Extract the [X, Y] coordinate from the center of the cell holding the provided text.  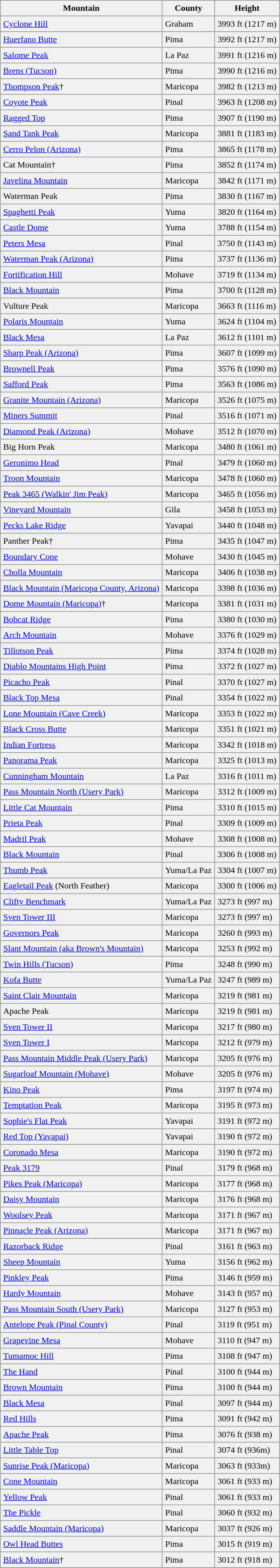
3374 ft (1028 m) [247, 651]
Governors Peak [82, 933]
3479 ft (1060 m) [247, 463]
3195 ft (973 m) [247, 1105]
3097 ft (944 m) [247, 1403]
3179 ft (968 m) [247, 1168]
3907 ft (1190 m) [247, 118]
Polaris Mountain [82, 322]
3143 ft (957 m) [247, 1293]
3820 ft (1164 m) [247, 212]
Cyclone Hill [82, 24]
3351 ft (1021 m) [247, 729]
Thompson Peak† [82, 86]
Pinnacle Peak (Arizona) [82, 1231]
The Hand [82, 1372]
3435 ft (1047 m) [247, 541]
3325 ft (1013 m) [247, 761]
Graham [188, 24]
3576 ft (1090 m) [247, 369]
Lone Mountain (Cave Creek) [82, 713]
3982 ft (1213 m) [247, 86]
3212 ft (979 m) [247, 1043]
Red Hills [82, 1419]
Vulture Peak [82, 306]
3247 ft (989 m) [247, 980]
3060 ft (932 m) [247, 1513]
Little Cat Mountain [82, 807]
3372 ft (1027 m) [247, 667]
3993 ft (1217 m) [247, 24]
Ragged Top [82, 118]
3963 ft (1208 m) [247, 102]
3012 ft (918 m) [247, 1560]
Sharp Peak (Arizona) [82, 353]
3354 ft (1022 m) [247, 698]
3197 ft (974 m) [247, 1090]
Woolsey Peak [82, 1215]
Black Mountain† [82, 1560]
3663 ft (1116 m) [247, 306]
3076 ft (938 m) [247, 1434]
Madril Peak [82, 839]
Tumamoc Hill [82, 1356]
3458 ft (1053 m) [247, 510]
Clifty Benchmark [82, 901]
Pikes Peak (Maricopa) [82, 1184]
3398 ft (1036 m) [247, 588]
3700 ft (1128 m) [247, 290]
Sugarloaf Mountain (Mohave) [82, 1074]
3177 ft (968 m) [247, 1184]
Salome Peak [82, 55]
3342 ft (1018 m) [247, 745]
3737 ft (1136 m) [247, 259]
3430 ft (1045 m) [247, 557]
Mountain [82, 8]
Saddle Mountain (Maricopa) [82, 1528]
Cerro Pelon (Arizona) [82, 149]
The Pickle [82, 1513]
3108 ft (947 m) [247, 1356]
Sven Tower II [82, 1027]
3624 ft (1104 m) [247, 322]
3719 ft (1134 m) [247, 275]
Big Horn Peak [82, 447]
3037 ft (926 m) [247, 1528]
3091 ft (942 m) [247, 1419]
Coronado Mesa [82, 1152]
Sunrise Peak (Maricopa) [82, 1466]
Vineyard Mountain [82, 510]
Grapevine Mesa [82, 1340]
Little Table Top [82, 1450]
3370 ft (1027 m) [247, 682]
3830 ft (1167 m) [247, 196]
3380 ft (1030 m) [247, 619]
Owl Head Buttes [82, 1544]
3110 ft (947 m) [247, 1340]
3217 ft (980 m) [247, 1027]
3480 ft (1061 m) [247, 447]
Cone Mountain [82, 1482]
3406 ft (1038 m) [247, 573]
Black Mountain (Maricopa County, Arizona) [82, 588]
3465 ft (1056 m) [247, 494]
3478 ft (1060 m) [247, 478]
3310 ft (1015 m) [247, 807]
3612 ft (1101 m) [247, 337]
Diamond Peak (Arizona) [82, 431]
County [188, 8]
3381 ft (1031 m) [247, 604]
Kofa Butte [82, 980]
Javelina Mountain [82, 181]
3842 ft (1171 m) [247, 181]
3607 ft (1099 m) [247, 353]
Cunningham Mountain [82, 776]
Waterman Peak [82, 196]
Miners Summit [82, 416]
3015 ft (919 m) [247, 1544]
3353 ft (1022 m) [247, 713]
3788 ft (1154 m) [247, 228]
Yellow Peak [82, 1497]
3304 ft (1007 m) [247, 870]
3253 ft (992 m) [247, 949]
3300 ft (1006 m) [247, 886]
Safford Peak [82, 384]
Sheep Mountain [82, 1262]
Waterman Peak (Arizona) [82, 259]
Bobcat Ridge [82, 619]
Sand Tank Peak [82, 134]
Dome Mountain (Maricopa)† [82, 604]
3881 ft (1183 m) [247, 134]
3119 ft (951 m) [247, 1325]
Temptation Peak [82, 1105]
Height [247, 8]
Troon Mountain [82, 478]
Cholla Mountain [82, 573]
Diablo Mountains High Point [82, 667]
3063 ft (933m) [247, 1466]
Slant Mountain (aka Brown's Mountain) [82, 949]
3074 ft (936m) [247, 1450]
Pass Mountain North (Usery Park) [82, 792]
Pass Mountain South (Usery Park) [82, 1309]
Sophie's Flat Peak [82, 1121]
3750 ft (1143 m) [247, 243]
3526 ft (1075 m) [247, 400]
3991 ft (1216 m) [247, 55]
Black Top Mesa [82, 698]
3312 ft (1009 m) [247, 792]
Panther Peak† [82, 541]
Saint Clair Mountain [82, 995]
Tillotson Peak [82, 651]
3161 ft (963 m) [247, 1246]
Sven Tower I [82, 1043]
3248 ft (990 m) [247, 964]
Thumb Peak [82, 870]
3260 ft (993 m) [247, 933]
3316 ft (1011 m) [247, 776]
Gila [188, 510]
3376 ft (1029 m) [247, 635]
Castle Dome [82, 228]
3512 ft (1070 m) [247, 431]
3176 ft (968 m) [247, 1199]
3308 ft (1008 m) [247, 839]
Geronimo Head [82, 463]
3191 ft (972 m) [247, 1121]
Cat Mountain† [82, 165]
Sven Tower III [82, 917]
Brens (Tucson) [82, 71]
Huerfano Butte [82, 40]
3992 ft (1217 m) [247, 40]
3309 ft (1009 m) [247, 823]
Peak 3465 (Walkin' Jim Peak) [82, 494]
Razorback Ridge [82, 1246]
3156 ft (962 m) [247, 1262]
Arch Mountain [82, 635]
3865 ft (1178 m) [247, 149]
Hardy Mountain [82, 1293]
3990 ft (1216 m) [247, 71]
Black Cross Butte [82, 729]
Pass Mountain Middle Peak (Usery Park) [82, 1058]
Pinkley Peak [82, 1278]
Red Top (Yavapai) [82, 1137]
3852 ft (1174 m) [247, 165]
3440 ft (1048 m) [247, 525]
3563 ft (1086 m) [247, 384]
Eagletail Peak (North Feather) [82, 886]
Antelope Peak (Pinal County) [82, 1325]
Panorama Peak [82, 761]
3146 ft (959 m) [247, 1278]
Daisy Mountain [82, 1199]
Granite Mountain (Arizona) [82, 400]
Twin Hills (Tucson) [82, 964]
Prieta Peak [82, 823]
Picacho Peak [82, 682]
3516 ft (1071 m) [247, 416]
Spaghetti Peak [82, 212]
3306 ft (1008 m) [247, 855]
Brown Mountain [82, 1387]
Indian Fortress [82, 745]
Peak 3179 [82, 1168]
Pecks Lake Ridge [82, 525]
Fortification Hill [82, 275]
3127 ft (953 m) [247, 1309]
Peters Mesa [82, 243]
Kino Peak [82, 1090]
Boundary Cone [82, 557]
Brownell Peak [82, 369]
Coyote Peak [82, 102]
